Output the [X, Y] coordinate of the center of the cell containing the given text.  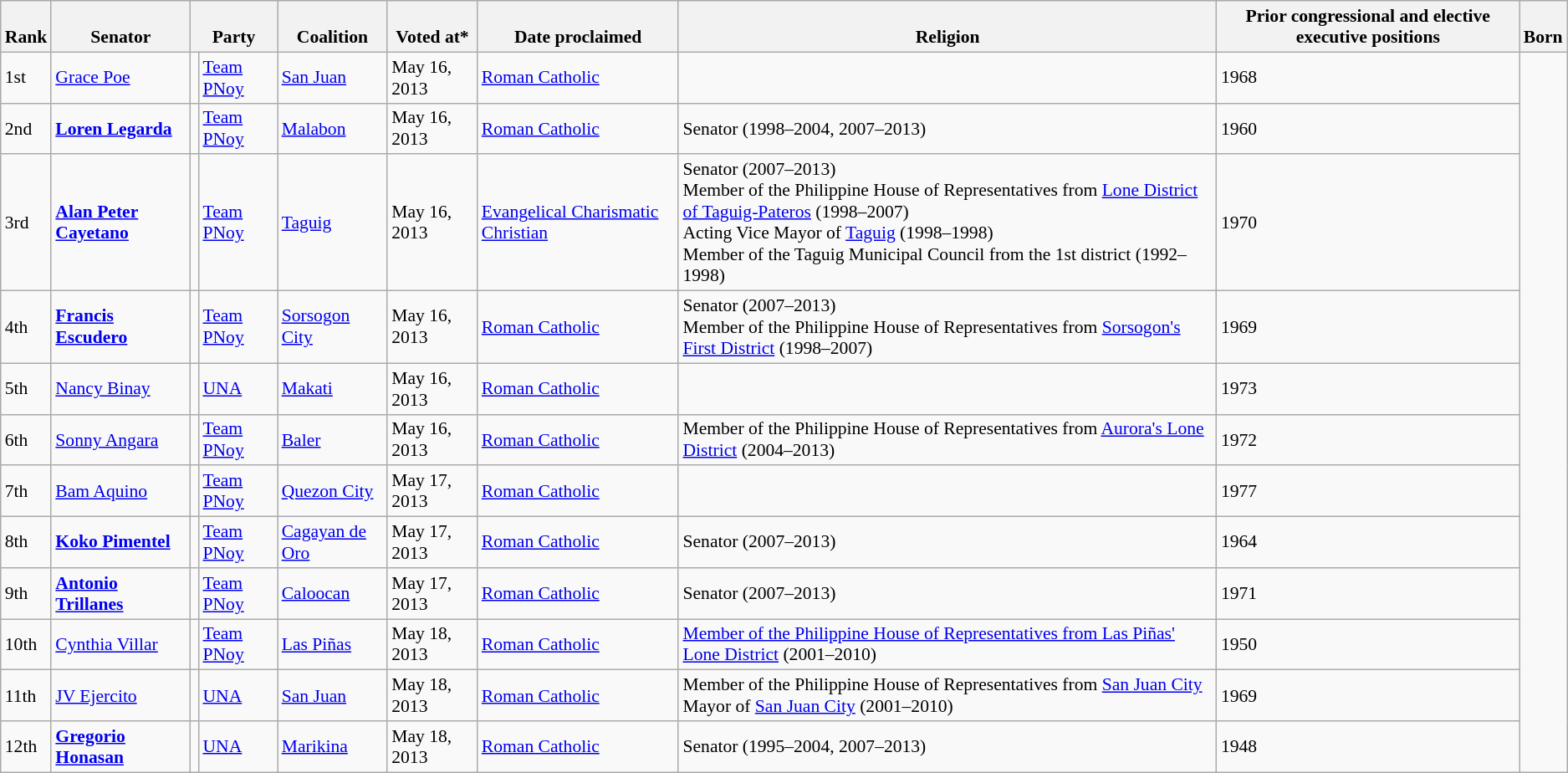
Taguig [333, 223]
Makati [333, 388]
Francis Escudero [120, 328]
Sonny Angara [120, 440]
8th [27, 542]
Loren Legarda [120, 129]
Grace Poe [120, 77]
12th [27, 746]
Senator (1995–2004, 2007–2013) [947, 746]
Party [233, 27]
1964 [1368, 542]
Coalition [333, 27]
Marikina [333, 746]
5th [27, 388]
Quezon City [333, 492]
6th [27, 440]
1971 [1368, 594]
Sorsogon City [333, 328]
1st [27, 77]
1973 [1368, 388]
Caloocan [333, 594]
Nancy Binay [120, 388]
1977 [1368, 492]
1950 [1368, 644]
Koko Pimentel [120, 542]
2nd [27, 129]
Born [1544, 27]
Gregorio Honasan [120, 746]
3rd [27, 223]
Antonio Trillanes [120, 594]
1948 [1368, 746]
4th [27, 328]
11th [27, 696]
Member of the Philippine House of Representatives from San Juan City Mayor of San Juan City (2001–2010) [947, 696]
Evangelical Charismatic Christian [579, 223]
Cagayan de Oro [333, 542]
Malabon [333, 129]
1960 [1368, 129]
1970 [1368, 223]
Religion [947, 27]
9th [27, 594]
1972 [1368, 440]
7th [27, 492]
Las Piñas [333, 644]
Date proclaimed [579, 27]
Senator [120, 27]
Senator (1998–2004, 2007–2013) [947, 129]
Prior congressional and elective executive positions [1368, 27]
Cynthia Villar [120, 644]
10th [27, 644]
Member of the Philippine House of Representatives from Aurora's Lone District (2004–2013) [947, 440]
Alan Peter Cayetano [120, 223]
Voted at* [432, 27]
1968 [1368, 77]
Member of the Philippine House of Representatives from Las Piñas' Lone District (2001–2010) [947, 644]
Baler [333, 440]
JV Ejercito [120, 696]
Senator (2007–2013) Member of the Philippine House of Representatives from Sorsogon's First District (1998–2007) [947, 328]
Bam Aquino [120, 492]
Rank [27, 27]
